Output the (x, y) coordinate of the center of the cell containing the given text.  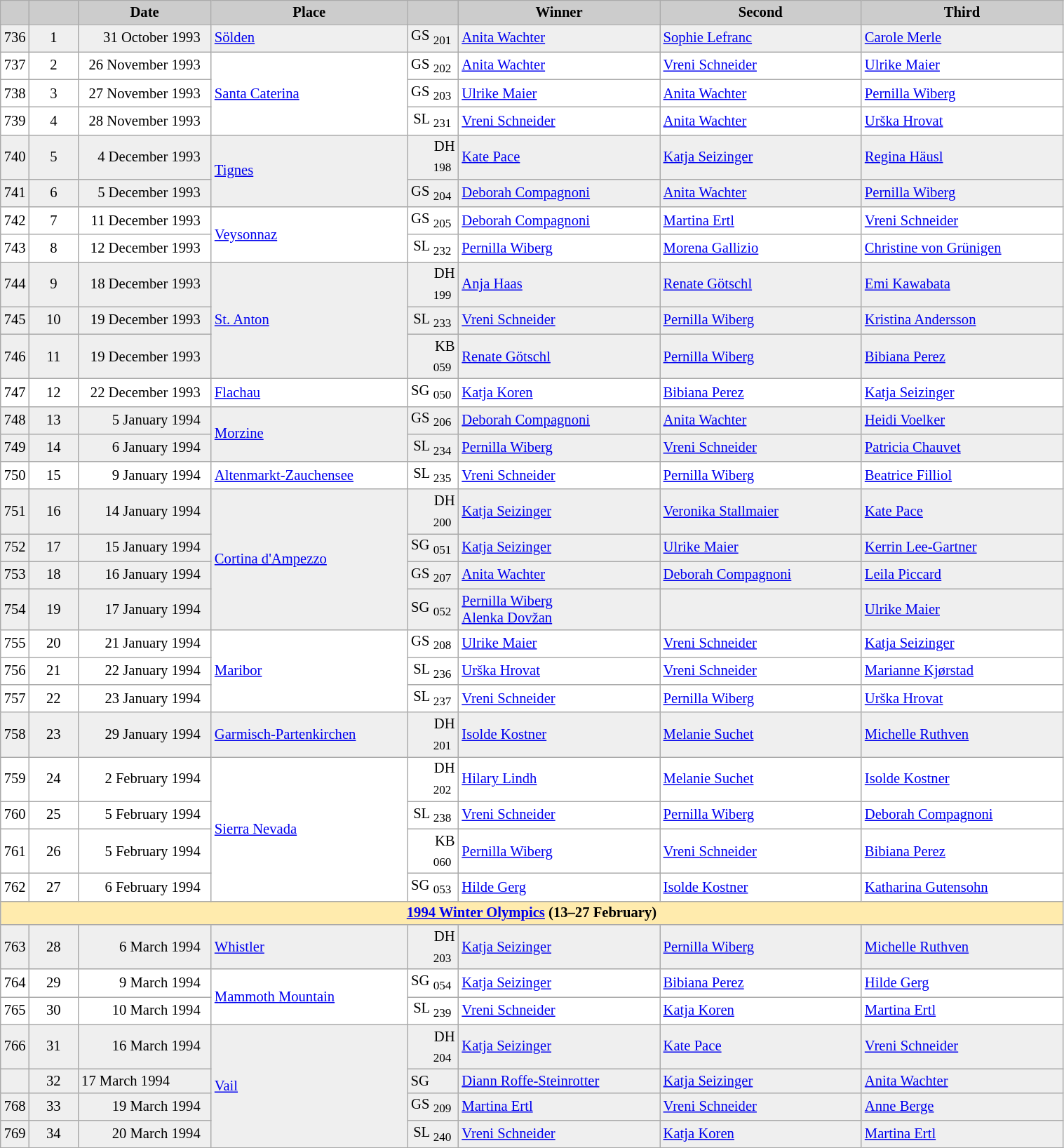
5 December 1993 (144, 192)
26 November 1993 (144, 66)
11 (53, 356)
17 March 1994 (144, 1081)
20 (53, 643)
753 (15, 575)
761 (15, 850)
16 March 1994 (144, 1047)
Christine von Grünigen (962, 248)
22 (53, 699)
DH 203 (433, 947)
758 (15, 734)
SL 233 (433, 320)
760 (15, 815)
769 (15, 1134)
Second (760, 12)
24 (53, 779)
Regina Häusl (962, 157)
2 February 1994 (144, 779)
SG 053 (433, 887)
3 (53, 93)
SL 231 (433, 121)
4 (53, 121)
GS 208 (433, 643)
GS 204 (433, 192)
SL 232 (433, 248)
748 (15, 420)
19 March 1994 (144, 1106)
11 December 1993 (144, 220)
Morena Gallizio (760, 248)
Marianne Kjørstad (962, 671)
12 (53, 392)
Kristina Andersson (962, 320)
10 March 1994 (144, 1010)
SG 051 (433, 547)
DH 201 (433, 734)
737 (15, 66)
16 (53, 511)
27 (53, 887)
10 (53, 320)
740 (15, 157)
SG 052 (433, 609)
34 (53, 1134)
Sierra Nevada (309, 829)
DH 198 (433, 157)
Winner (558, 12)
16 January 1994 (144, 575)
Mammoth Mountain (309, 996)
30 (53, 1010)
Anne Berge (962, 1106)
Veronika Stallmaier (760, 511)
763 (15, 947)
29 January 1994 (144, 734)
18 (53, 575)
Third (962, 12)
8 (53, 248)
751 (15, 511)
736 (15, 38)
754 (15, 609)
1994 Winter Olympics (13–27 February) (532, 913)
GS 202 (433, 66)
750 (15, 476)
746 (15, 356)
6 March 1994 (144, 947)
32 (53, 1081)
Hilary Lindh (558, 779)
Kerrin Lee-Gartner (962, 547)
22 December 1993 (144, 392)
5 January 1994 (144, 420)
Veysonnaz (309, 234)
5 (53, 157)
15 (53, 476)
Tignes (309, 171)
742 (15, 220)
Garmisch-Partenkirchen (309, 734)
Diann Roffe-Steinrotter (558, 1081)
738 (15, 93)
759 (15, 779)
739 (15, 121)
14 January 1994 (144, 511)
Leila Piccard (962, 575)
744 (15, 283)
20 March 1994 (144, 1134)
752 (15, 547)
31 (53, 1047)
757 (15, 699)
768 (15, 1106)
SL 238 (433, 815)
743 (15, 248)
SL 236 (433, 671)
GS 209 (433, 1106)
SG 050 (433, 392)
KB 060 (433, 850)
Morzine (309, 434)
SG 054 (433, 982)
Pernilla Wiberg Alenka Dovžan (558, 609)
28 November 1993 (144, 121)
Heidi Voelker (962, 420)
Vail (309, 1086)
KB 059 (433, 356)
21 January 1994 (144, 643)
GS 205 (433, 220)
DH 204 (433, 1047)
GS 206 (433, 420)
4 December 1993 (144, 157)
Flachau (309, 392)
DH 200 (433, 511)
26 (53, 850)
Anja Haas (558, 283)
766 (15, 1047)
745 (15, 320)
GS 207 (433, 575)
755 (15, 643)
SL 237 (433, 699)
12 December 1993 (144, 248)
Beatrice Filliol (962, 476)
765 (15, 1010)
Maribor (309, 671)
18 December 1993 (144, 283)
17 (53, 547)
Cortina d'Ampezzo (309, 559)
14 (53, 448)
6 January 1994 (144, 448)
15 January 1994 (144, 547)
29 (53, 982)
21 (53, 671)
741 (15, 192)
6 February 1994 (144, 887)
9 January 1994 (144, 476)
22 January 1994 (144, 671)
756 (15, 671)
749 (15, 448)
Whistler (309, 947)
Altenmarkt-Zauchensee (309, 476)
23 January 1994 (144, 699)
762 (15, 887)
27 November 1993 (144, 93)
SL 235 (433, 476)
SL 240 (433, 1134)
9 March 1994 (144, 982)
25 (53, 815)
23 (53, 734)
Sölden (309, 38)
Patricia Chauvet (962, 448)
St. Anton (309, 320)
31 October 1993 (144, 38)
764 (15, 982)
SL 239 (433, 1010)
Place (309, 12)
DH 202 (433, 779)
Emi Kawabata (962, 283)
Katharina Gutensohn (962, 887)
747 (15, 392)
7 (53, 220)
19 (53, 609)
GS 203 (433, 93)
DH 199 (433, 283)
Date (144, 12)
SG (433, 1081)
Sophie Lefranc (760, 38)
17 January 1994 (144, 609)
SL 234 (433, 448)
28 (53, 947)
9 (53, 283)
Santa Caterina (309, 93)
33 (53, 1106)
13 (53, 420)
2 (53, 66)
1 (53, 38)
GS 201 (433, 38)
Carole Merle (962, 38)
6 (53, 192)
